Capture the cell that displays the provided text and extract its [x, y] central coordinate. 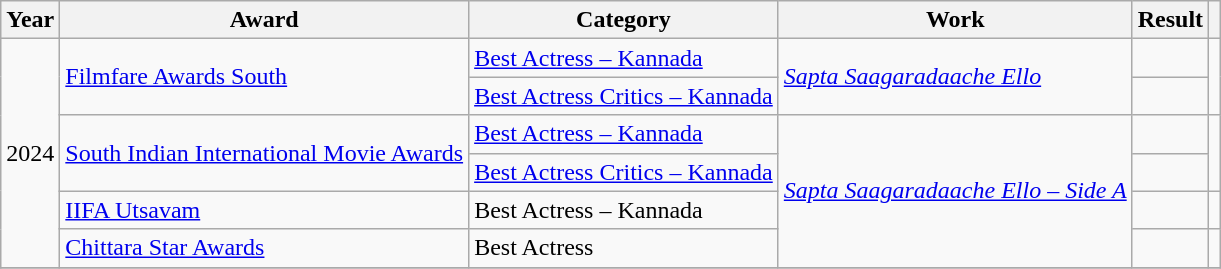
Work [955, 20]
Category [624, 20]
Chittara Star Awards [264, 248]
Sapta Saagaradaache Ello [955, 77]
2024 [30, 153]
South Indian International Movie Awards [264, 153]
Best Actress [624, 248]
IIFA Utsavam [264, 210]
Filmfare Awards South [264, 77]
Award [264, 20]
Year [30, 20]
Sapta Saagaradaache Ello – Side A [955, 191]
Result [1170, 20]
